Scan for the cell matching the given text and deliver its [x, y] coordinate at center. 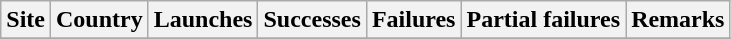
Successes [312, 20]
Failures [414, 20]
Country [99, 20]
Site [26, 20]
Partial failures [544, 20]
Launches [203, 20]
Remarks [678, 20]
